For the text-containing cell, return its midpoint in [x, y] coordinate format. 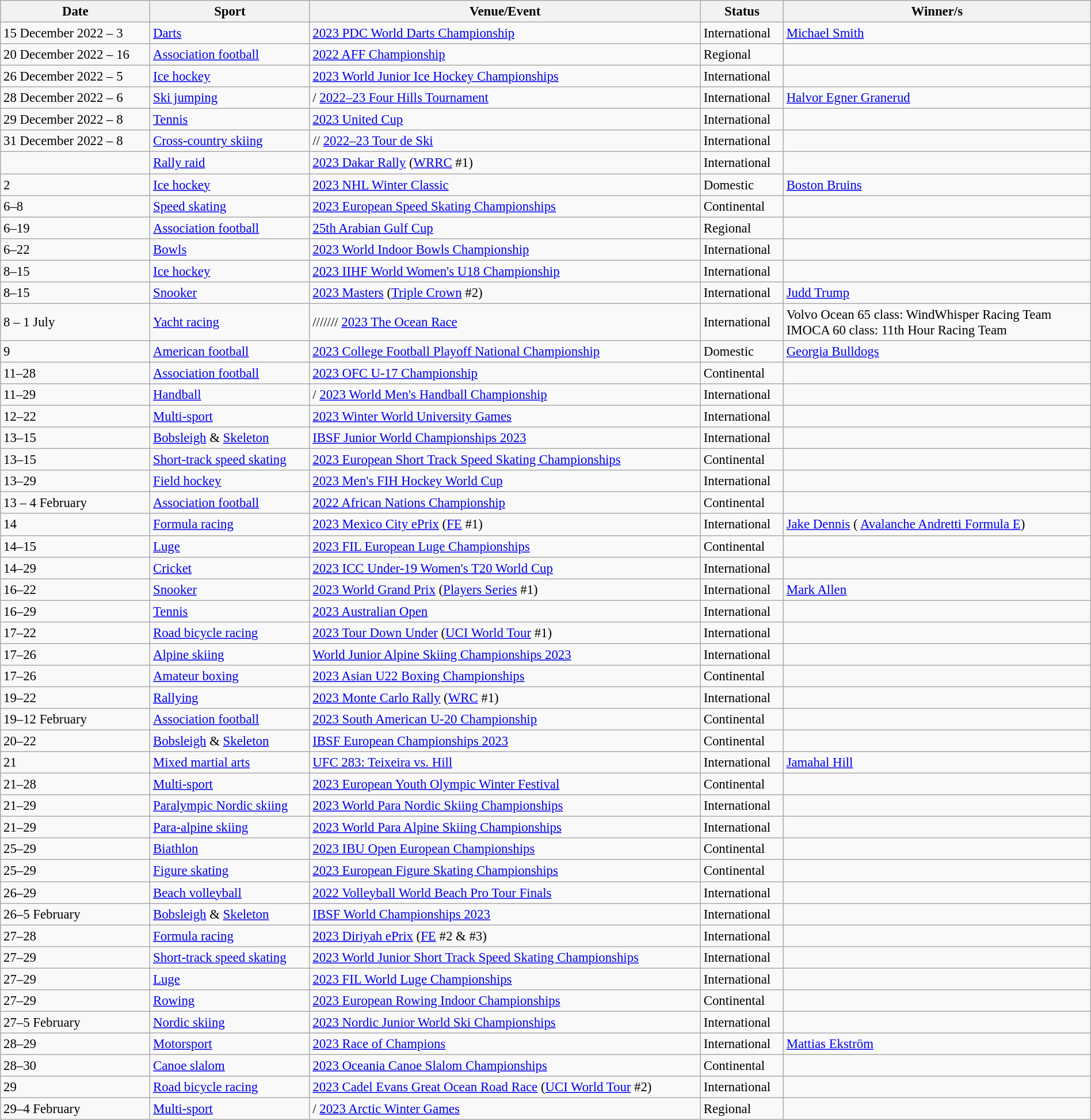
Winner/s [937, 12]
2023 ICC Under-19 Women's T20 World Cup [505, 568]
Rally raid [230, 163]
13–29 [75, 481]
Jake Dennis ( Avalanche Andretti Formula E) [937, 525]
Figure skating [230, 871]
Venue/Event [505, 12]
IBSF Junior World Championships 2023 [505, 438]
20 December 2022 – 16 [75, 55]
16–29 [75, 611]
27–5 February [75, 1022]
Jamahal Hill [937, 763]
Alpine skiing [230, 654]
2023 IIHF World Women's U18 Championship [505, 271]
11–29 [75, 395]
2023 Diriyah ePrix (FE #2 & #3) [505, 936]
29 [75, 1087]
28–29 [75, 1044]
26 December 2022 – 5 [75, 77]
2 [75, 185]
8 – 1 July [75, 322]
28 December 2022 – 6 [75, 98]
// 2022–23 Tour de Ski [505, 141]
2023 FIL World Luge Championships [505, 979]
Speed skating [230, 206]
2023 Mexico City ePrix (FE #1) [505, 525]
2023 European Youth Olympic Winter Festival [505, 784]
27–28 [75, 936]
2023 Men's FIH Hockey World Cup [505, 481]
16–22 [75, 589]
/ 2022–23 Four Hills Tournament [505, 98]
21 [75, 763]
15 December 2022 – 3 [75, 33]
/////// 2023 The Ocean Race [505, 322]
2023 Nordic Junior World Ski Championships [505, 1022]
Cricket [230, 568]
2022 African Nations Championship [505, 503]
/ 2023 Arctic Winter Games [505, 1109]
31 December 2022 – 8 [75, 141]
2023 Winter World University Games [505, 417]
Rowing [230, 1001]
American football [230, 352]
Boston Bruins [937, 185]
2023 Australian Open [505, 611]
Volvo Ocean 65 class: WindWhisper Racing TeamIMOCA 60 class: 11th Hour Racing Team [937, 322]
UFC 283: Teixeira vs. Hill [505, 763]
Amateur boxing [230, 676]
21–28 [75, 784]
9 [75, 352]
2023 World Para Alpine Skiing Championships [505, 828]
2023 Dakar Rally (WRRC #1) [505, 163]
Cross-country skiing [230, 141]
26–5 February [75, 914]
6–22 [75, 249]
Halvor Egner Granerud [937, 98]
2023 World Junior Short Track Speed Skating Championships [505, 957]
20–22 [75, 741]
2023 European Figure Skating Championships [505, 871]
2023 European Speed Skating Championships [505, 206]
2022 Volleyball World Beach Pro Tour Finals [505, 893]
2023 College Football Playoff National Championship [505, 352]
Rallying [230, 698]
Georgia Bulldogs [937, 352]
2022 AFF Championship [505, 55]
Mixed martial arts [230, 763]
Nordic skiing [230, 1022]
2023 Masters (Triple Crown #2) [505, 293]
Michael Smith [937, 33]
2023 Monte Carlo Rally (WRC #1) [505, 698]
2023 Oceania Canoe Slalom Championships [505, 1065]
World Junior Alpine Skiing Championships 2023 [505, 654]
IBSF World Championships 2023 [505, 914]
19–22 [75, 698]
2023 European Rowing Indoor Championships [505, 1001]
Status [742, 12]
Ski jumping [230, 98]
/ 2023 World Men's Handball Championship [505, 395]
Judd Trump [937, 293]
6–8 [75, 206]
2023 World Junior Ice Hockey Championships [505, 77]
Bowls [230, 249]
14 [75, 525]
Date [75, 12]
2023 NHL Winter Classic [505, 185]
2023 Tour Down Under (UCI World Tour #1) [505, 633]
26–29 [75, 893]
2023 Race of Champions [505, 1044]
Yacht racing [230, 322]
Handball [230, 395]
2023 World Grand Prix (Players Series #1) [505, 589]
Para-alpine skiing [230, 828]
14–15 [75, 546]
Darts [230, 33]
25th Arabian Gulf Cup [505, 228]
IBSF European Championships 2023 [505, 741]
Mattias Ekström [937, 1044]
17–22 [75, 633]
Biathlon [230, 849]
28–30 [75, 1065]
11–28 [75, 373]
29 December 2022 – 8 [75, 120]
19–12 February [75, 719]
Paralympic Nordic skiing [230, 806]
Canoe slalom [230, 1065]
2023 FIL European Luge Championships [505, 546]
2023 Cadel Evans Great Ocean Road Race (UCI World Tour #2) [505, 1087]
2023 World Indoor Bowls Championship [505, 249]
12–22 [75, 417]
29–4 February [75, 1109]
2023 OFC U-17 Championship [505, 373]
2023 South American U-20 Championship [505, 719]
2023 United Cup [505, 120]
13 – 4 February [75, 503]
Mark Allen [937, 589]
Beach volleyball [230, 893]
Sport [230, 12]
Motorsport [230, 1044]
2023 IBU Open European Championships [505, 849]
2023 Asian U22 Boxing Championships [505, 676]
2023 European Short Track Speed Skating Championships [505, 460]
14–29 [75, 568]
6–19 [75, 228]
2023 PDC World Darts Championship [505, 33]
2023 World Para Nordic Skiing Championships [505, 806]
Field hockey [230, 481]
